Find where the given text appears and provide that cell's center as (X, Y) coordinate. 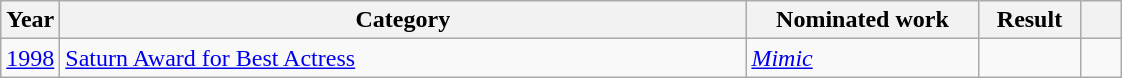
Year (30, 20)
Nominated work (862, 20)
Category (403, 20)
Mimic (862, 58)
1998 (30, 58)
Saturn Award for Best Actress (403, 58)
Result (1030, 20)
